Scan for the cell matching the given text and deliver its [x, y] coordinate at center. 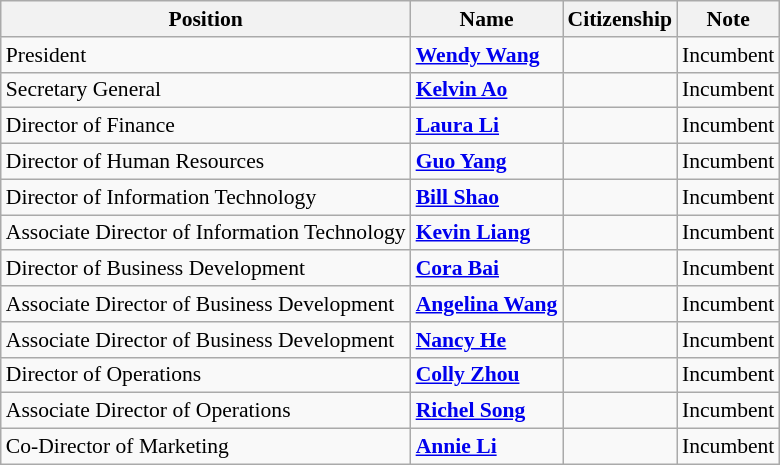
Cora Bai [487, 269]
Position [206, 19]
Bill Shao [487, 197]
Director of Human Resources [206, 162]
Citizenship [619, 19]
Director of Finance [206, 126]
Guo Yang [487, 162]
Laura Li [487, 126]
Associate Director of Information Technology [206, 233]
Director of Business Development [206, 269]
Kevin Liang [487, 233]
Director of Information Technology [206, 197]
Colly Zhou [487, 375]
Associate Director of Operations [206, 411]
Note [728, 19]
Annie Li [487, 447]
President [206, 55]
Wendy Wang [487, 55]
Name [487, 19]
Angelina Wang [487, 304]
Director of Operations [206, 375]
Secretary General [206, 90]
Nancy He [487, 340]
Richel Song [487, 411]
Co-Director of Marketing [206, 447]
Kelvin Ao [487, 90]
